Identify which cell holds the provided text, then report its (x, y) central coordinate. 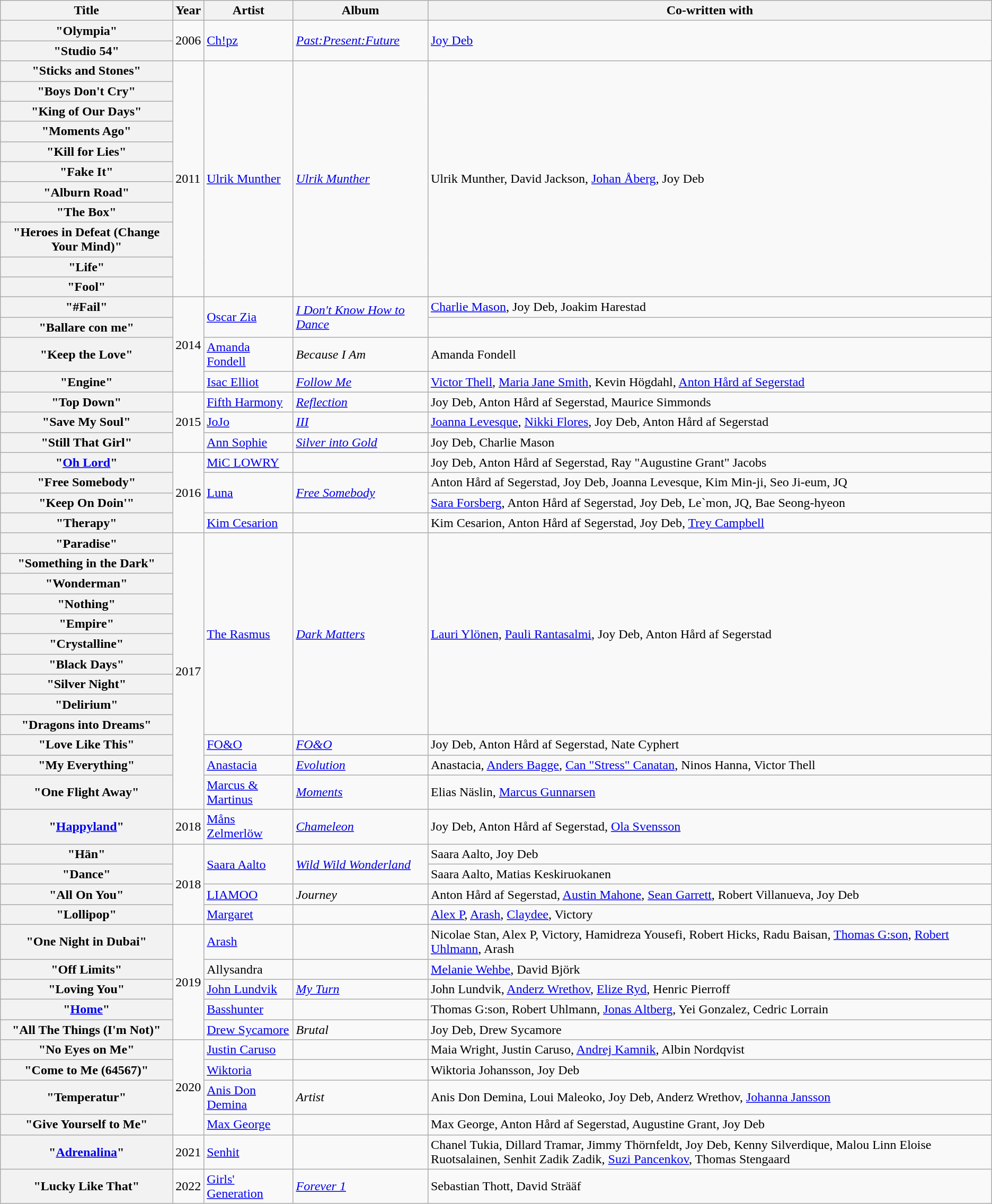
"All On You" (87, 894)
Marcus & Martinus (249, 792)
Girls' Generation (249, 1187)
"Engine" (87, 382)
Follow Me (360, 382)
MiC LOWRY (249, 462)
2021 (189, 1152)
Ch!pz (249, 41)
Arash (249, 942)
"Home" (87, 1010)
Joy Deb, Charlie Mason (710, 442)
Justin Caruso (249, 1050)
Max George, Anton Hård af Segerstad, Augustine Grant, Joy Deb (710, 1125)
"Top Down" (87, 402)
"Loving You" (87, 989)
Co-written with (710, 11)
I Don't Know How to Dance (360, 317)
"Fool" (87, 287)
Maia Wright, Justin Caruso, Andrej Kamnik, Albin Nordqvist (710, 1050)
John Lundvik, Anderz Wrethov, Elize Ryd, Henric Pierroff (710, 989)
Joy Deb, Anton Hård af Segerstad, Ola Svensson (710, 826)
Anis Don Demina, Loui Maleoko, Joy Deb, Anderz Wrethov, Johanna Jansson (710, 1098)
"Black Days" (87, 664)
Luna (249, 493)
2017 (189, 671)
"Fake It" (87, 172)
Sara Forsberg, Anton Hård af Segerstad, Joy Deb, Le`mon, JQ, Bae Seong-hyeon (710, 503)
"All The Things (I'm Not)" (87, 1030)
Saara Aalto, Matias Keskiruokanen (710, 874)
"Boys Don't Cry" (87, 91)
Anton Hård af Segerstad, Joy Deb, Joanna Levesque, Kim Min-ji, Seo Ji-eum, JQ (710, 483)
"Alburn Road" (87, 192)
"The Box" (87, 212)
2016 (189, 493)
2020 (189, 1087)
Wiktoria Johansson, Joy Deb (710, 1070)
2019 (189, 982)
Joy Deb, Anton Hård af Segerstad, Nate Cyphert (710, 745)
Because I Am (360, 355)
III (360, 422)
"Love Like This" (87, 745)
2014 (189, 344)
"King of Our Days" (87, 111)
Saara Aalto, Joy Deb (710, 854)
Silver into Gold (360, 442)
"Adrenalina" (87, 1152)
Elias Näslin, Marcus Gunnarsen (710, 792)
"Wonderman" (87, 583)
Forever 1 (360, 1187)
"Ballare con me" (87, 327)
"Nothing" (87, 603)
"Moments Ago" (87, 131)
"Olympia" (87, 31)
"Crystalline" (87, 644)
My Turn (360, 989)
"Dance" (87, 874)
"No Eyes on Me" (87, 1050)
Anis Don Demina (249, 1098)
"Oh Lord" (87, 462)
Kim Cesarion (249, 523)
"Keep the Love" (87, 355)
Sebastian Thott, David Strääf (710, 1187)
Thomas G:son, Robert Uhlmann, Jonas Altberg, Yei Gonzalez, Cedric Lorrain (710, 1010)
Nicolae Stan, Alex P, Victory, Hamidreza Yousefi, Robert Hicks, Radu Baisan, Thomas G:son, Robert Uhlmann, Arash (710, 942)
"My Everything" (87, 765)
"One Night in Dubai" (87, 942)
2011 (189, 179)
Max George (249, 1125)
Oscar Zia (249, 317)
Past:Present:Future (360, 41)
Chameleon (360, 826)
Ulrik Munther, David Jackson, Johan Åberg, Joy Deb (710, 179)
"Dragons into Dreams" (87, 725)
"Off Limits" (87, 969)
"Heroes in Defeat (Change Your Mind)" (87, 239)
Reflection (360, 402)
"Lucky Like That" (87, 1187)
"Give Yourself to Me" (87, 1125)
Moments (360, 792)
"Hän" (87, 854)
Joy Deb, Drew Sycamore (710, 1030)
"#Fail" (87, 307)
"Kill for Lies" (87, 151)
"Empire" (87, 624)
"Studio 54" (87, 51)
"Come to Me (64567)" (87, 1070)
Fifth Harmony (249, 402)
John Lundvik (249, 989)
Journey (360, 894)
2015 (189, 422)
Wiktoria (249, 1070)
"Silver Night" (87, 684)
Brutal (360, 1030)
"Paradise" (87, 543)
"Something in the Dark" (87, 563)
Margaret (249, 914)
"Therapy" (87, 523)
Album (360, 11)
Kim Cesarion, Anton Hård af Segerstad, Joy Deb, Trey Campbell (710, 523)
"Still That Girl" (87, 442)
Joanna Levesque, Nikki Flores, Joy Deb, Anton Hård af Segerstad (710, 422)
Anastacia, Anders Bagge, Can "Stress" Canatan, Ninos Hanna, Victor Thell (710, 765)
Joy Deb, Anton Hård af Segerstad, Maurice Simmonds (710, 402)
Måns Zelmerlöw (249, 826)
Anton Hård af Segerstad, Austin Mahone, Sean Garrett, Robert Villanueva, Joy Deb (710, 894)
"Sticks and Stones" (87, 71)
Joy Deb, Anton Hård af Segerstad, Ray "Augustine Grant" Jacobs (710, 462)
"Life" (87, 266)
"Save My Soul" (87, 422)
Year (189, 11)
JoJo (249, 422)
Charlie Mason, Joy Deb, Joakim Harestad (710, 307)
Dark Matters (360, 634)
2022 (189, 1187)
"One Flight Away" (87, 792)
Free Somebody (360, 493)
Melanie Wehbe, David Björk (710, 969)
"Keep On Doin'" (87, 503)
Ann Sophie (249, 442)
2006 (189, 41)
"Delirium" (87, 704)
Joy Deb (710, 41)
Title (87, 11)
"Free Somebody" (87, 483)
Basshunter (249, 1010)
Senhit (249, 1152)
Wild Wild Wonderland (360, 864)
"Lollipop" (87, 914)
Allysandra (249, 969)
Evolution (360, 765)
Lauri Ylönen, Pauli Rantasalmi, Joy Deb, Anton Hård af Segerstad (710, 634)
Victor Thell, Maria Jane Smith, Kevin Högdahl, Anton Hård af Segerstad (710, 382)
Drew Sycamore (249, 1030)
Saara Aalto (249, 864)
Anastacia (249, 765)
Alex P, Arash, Claydee, Victory (710, 914)
The Rasmus (249, 634)
"Happyland" (87, 826)
LIAMOO (249, 894)
"Temperatur" (87, 1098)
Isac Elliot (249, 382)
